Detect which cell encompasses the target text, then output its (X, Y) center coordinate. 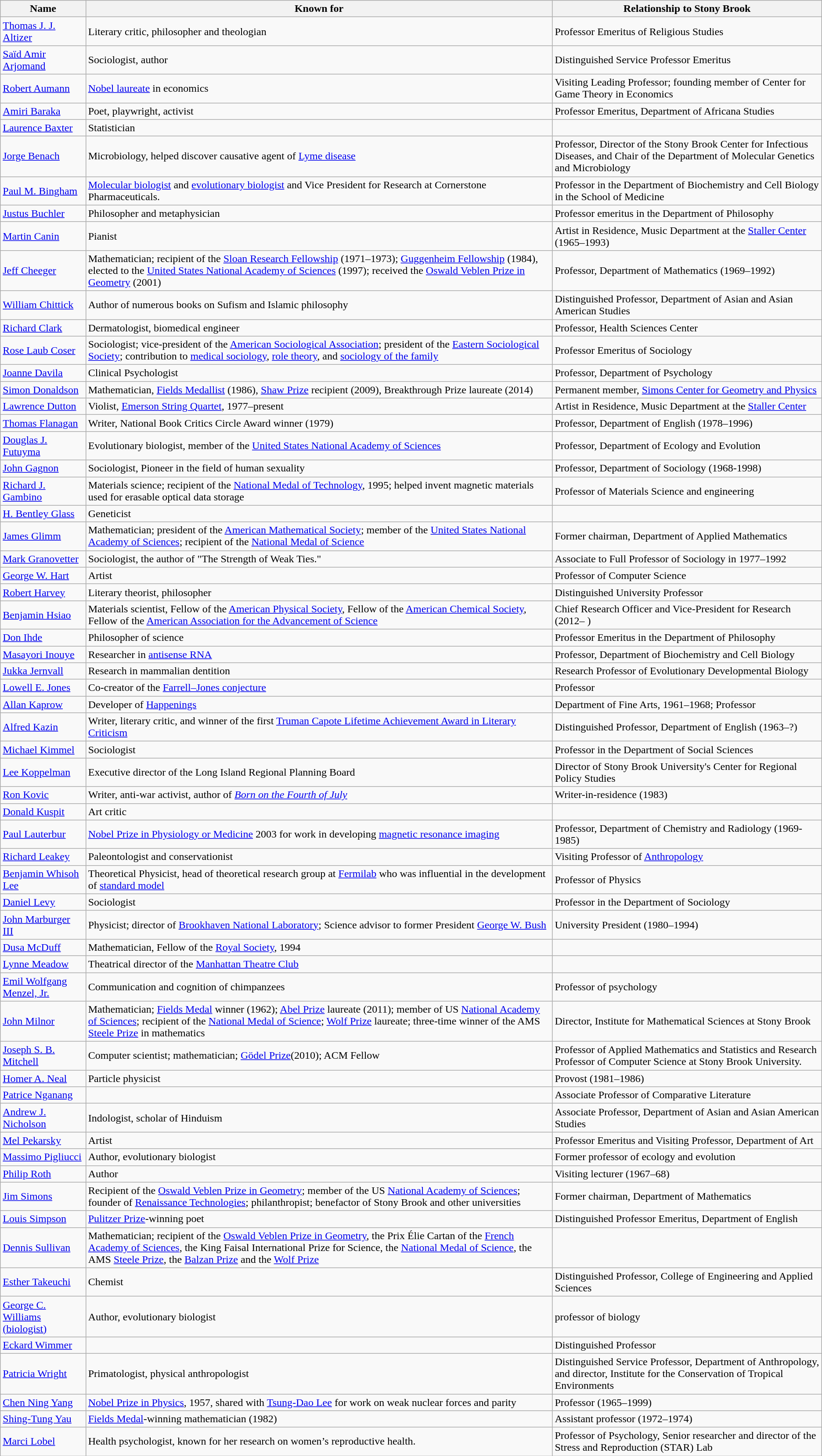
Richard Clark (43, 328)
Paul M. Bingham (43, 191)
Lowell E. Jones (43, 688)
Professor, Department of Chemistry and Radiology (1969-1985) (687, 834)
Department of Fine Arts, 1961–1968; Professor (687, 705)
Known for (319, 9)
Dennis Sullivan (43, 1247)
Paleontologist and conservationist (319, 857)
Massimo Pigliucci (43, 1157)
Robert Harvey (43, 592)
Health psychologist, known for her research on women’s reproductive health. (319, 1442)
Professor, Director of the Stony Brook Center for Infectious Diseases, and Chair of the Department of Molecular Genetics and Microbiology (687, 156)
Patrice Nganang (43, 1095)
Professor, Department of Ecology and Evolution (687, 446)
George C. Williams (biologist) (43, 1316)
Professor Emeritus, Department of Africana Studies (687, 111)
Nobel laureate in economics (319, 89)
Molecular biologist and evolutionary biologist and Vice President for Research at Cornerstone Pharmaceuticals. (319, 191)
Marci Lobel (43, 1442)
Thomas Flanagan (43, 423)
William Chittick (43, 305)
Emil Wolfgang Menzel, Jr. (43, 987)
Director, Institute for Mathematical Sciences at Stony Brook (687, 1021)
Evolutionary biologist, member of the United States National Academy of Sciences (319, 446)
Mathematician, Fellow of the Royal Society, 1994 (319, 947)
Louis Simpson (43, 1219)
Chen Ning Yang (43, 1402)
Fields Medal-winning mathematician (1982) (319, 1419)
Materials science; recipient of the National Medal of Technology, 1995; helped invent magnetic materials used for erasable optical data storage (319, 491)
Philosopher of science (319, 637)
Simon Donaldson (43, 390)
Mathematician, Fields Medallist (1986), Shaw Prize recipient (2009), Breakthrough Prize laureate (2014) (319, 390)
Professor of Applied Mathematics and Statistics and Research Professor of Computer Science at Stony Brook University. (687, 1056)
Particle physicist (319, 1079)
Professor, Department of Biochemistry and Cell Biology (687, 654)
Sociologist, Pioneer in the field of human sexuality (319, 468)
Artist in Residence, Music Department at the Staller Center (687, 406)
John Gagnon (43, 468)
Professor, Department of English (1978–1996) (687, 423)
Co-creator of the Farrell–Jones conjecture (319, 688)
Esther Takeuchi (43, 1282)
Writer-in-residence (1983) (687, 795)
Lee Koppelman (43, 773)
Don Ihde (43, 637)
Professor of Physics (687, 880)
Thomas J. J. Altizer (43, 32)
Distinguished University Professor (687, 592)
John Marburger III (43, 924)
Jim Simons (43, 1197)
Chief Research Officer and Vice-President for Research (2012– ) (687, 615)
Sociologist, the author of "The Strength of Weak Ties." (319, 559)
Writer, National Book Critics Circle Award winner (1979) (319, 423)
Jeff Cheeger (43, 270)
Jukka Jernvall (43, 671)
Associate to Full Professor of Sociology in 1977–1992 (687, 559)
Michael Kimmel (43, 750)
Philip Roth (43, 1174)
Justus Buchler (43, 213)
George W. Hart (43, 575)
Ron Kovic (43, 795)
University President (1980–1994) (687, 924)
Laurence Baxter (43, 128)
Professor of Psychology, Senior researcher and director of the Stress and Reproduction (STAR) Lab (687, 1442)
Author of numerous books on Sufism and Islamic philosophy (319, 305)
Philosopher and metaphysician (319, 213)
Name (43, 9)
Geneticist (319, 514)
Permanent member, Simons Center for Geometry and Physics (687, 390)
Andrew J. Nicholson (43, 1118)
Assistant professor (1972–1974) (687, 1419)
Martin Canin (43, 236)
Distinguished Professor, Department of Asian and Asian American Studies (687, 305)
Former professor of ecology and evolution (687, 1157)
Research in mammalian dentition (319, 671)
Nobel Prize in Physics, 1957, shared with Tsung-Dao Lee for work on weak nuclear forces and parity (319, 1402)
Primatologist, physical anthropologist (319, 1373)
Computer scientist; mathematician; Gödel Prize(2010); ACM Fellow (319, 1056)
Eckard Wimmer (43, 1345)
Professor emeritus in the Department of Philosophy (687, 213)
Paul Lauterbur (43, 834)
Dusa McDuff (43, 947)
Clinical Psychologist (319, 373)
Author (319, 1174)
Violist, Emerson String Quartet, 1977–present (319, 406)
Writer, anti-war activist, author of Born on the Fourth of July (319, 795)
H. Bentley Glass (43, 514)
Professor of psychology (687, 987)
Professor, Department of Mathematics (1969–1992) (687, 270)
Joseph S. B. Mitchell (43, 1056)
Researcher in antisense RNA (319, 654)
Visiting lecturer (1967–68) (687, 1174)
Indologist, scholar of Hinduism (319, 1118)
Joanne Davila (43, 373)
Developer of Happenings (319, 705)
Nobel Prize in Physiology or Medicine 2003 for work in developing magnetic resonance imaging (319, 834)
Literary critic, philosopher and theologian (319, 32)
Microbiology, helped discover causative agent of Lyme disease (319, 156)
Physicist; director of Brookhaven National Laboratory; Science advisor to former President George W. Bush (319, 924)
Professor in the Department of Biochemistry and Cell Biology in the School of Medicine (687, 191)
Distinguished Service Professor Emeritus (687, 60)
Donald Kuspit (43, 812)
Communication and cognition of chimpanzees (319, 987)
Statistician (319, 128)
professor of biology (687, 1316)
Professor in the Department of Sociology (687, 902)
Poet, playwright, activist (319, 111)
Sociologist, author (319, 60)
Theatrical director of the Manhattan Theatre Club (319, 964)
Professor Emeritus and Visiting Professor, Department of Art (687, 1140)
Professor, Department of Psychology (687, 373)
Distinguished Service Professor, Department of Anthropology, and director, Institute for the Conservation of Tropical Environments (687, 1373)
Mark Granovetter (43, 559)
James Glimm (43, 536)
Former chairman, Department of Mathematics (687, 1197)
Professor, Health Sciences Center (687, 328)
Daniel Levy (43, 902)
Associate Professor, Department of Asian and Asian American Studies (687, 1118)
Professor of Materials Science and engineering (687, 491)
Richard Leakey (43, 857)
Visiting Leading Professor; founding member of Center for Game Theory in Economics (687, 89)
Jorge Benach (43, 156)
Masayori Inouye (43, 654)
Amiri Baraka (43, 111)
Lynne Meadow (43, 964)
Art critic (319, 812)
Distinguished Professor, College of Engineering and Applied Sciences (687, 1282)
Professor (687, 688)
Rose Laub Coser (43, 350)
Director of Stony Brook University's Center for Regional Policy Studies (687, 773)
Artist in Residence, Music Department at the Staller Center (1965–1993) (687, 236)
Professor Emeritus of Sociology (687, 350)
Distinguished Professor Emeritus, Department of English (687, 1219)
Provost (1981–1986) (687, 1079)
Homer A. Neal (43, 1079)
Research Professor of Evolutionary Developmental Biology (687, 671)
Professor, Department of Sociology (1968-1998) (687, 468)
Chemist (319, 1282)
Douglas J. Futuyma (43, 446)
Pianist (319, 236)
Professor (1965–1999) (687, 1402)
Relationship to Stony Brook (687, 9)
Writer, literary critic, and winner of the first Truman Capote Lifetime Achievement Award in Literary Criticism (319, 727)
Theoretical Physicist, head of theoretical research group at Fermilab who was influential in the development of standard model (319, 880)
Patricia Wright (43, 1373)
Distinguished Professor (687, 1345)
Former chairman, Department of Applied Mathematics (687, 536)
Dermatologist, biomedical engineer (319, 328)
Associate Professor of Comparative Literature (687, 1095)
John Milnor (43, 1021)
Pulitzer Prize-winning poet (319, 1219)
Benjamin Hsiao (43, 615)
Visiting Professor of Anthropology (687, 857)
Professor of Computer Science (687, 575)
Professor Emeritus of Religious Studies (687, 32)
Robert Aumann (43, 89)
Allan Kaprow (43, 705)
Mel Pekarsky (43, 1140)
Distinguished Professor, Department of English (1963–?) (687, 727)
Professor Emeritus in the Department of Philosophy (687, 637)
Professor in the Department of Social Sciences (687, 750)
Saïd Amir Arjomand (43, 60)
Richard J. Gambino (43, 491)
Shing-Tung Yau (43, 1419)
Literary theorist, philosopher (319, 592)
Lawrence Dutton (43, 406)
Benjamin Whisoh Lee (43, 880)
Executive director of the Long Island Regional Planning Board (319, 773)
Alfred Kazin (43, 727)
